Determine the (x, y) coordinate at the center of the cell enclosing the given text.  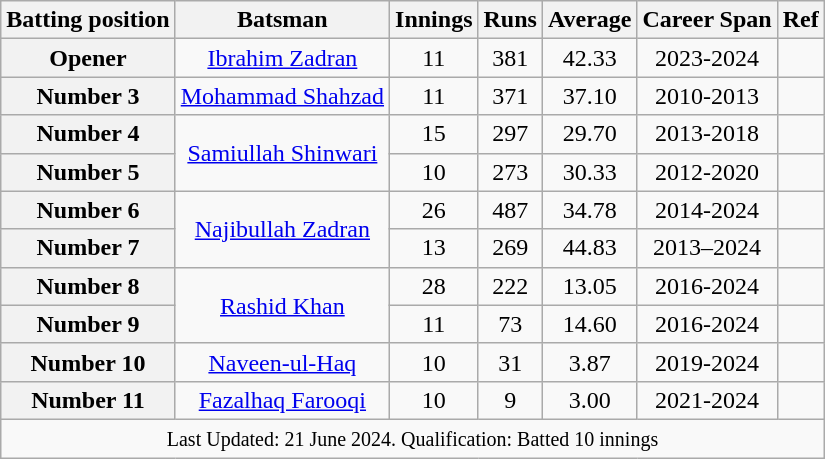
Average (590, 20)
31 (510, 362)
Ibrahim Zadran (282, 58)
381 (510, 58)
Batting position (88, 20)
29.70 (590, 134)
2014-2024 (707, 210)
2023-2024 (707, 58)
2012-2020 (707, 172)
37.10 (590, 96)
Last Updated: 21 June 2024. Qualification: Batted 10 innings (412, 438)
Innings (434, 20)
73 (510, 324)
Najibullah Zadran (282, 229)
15 (434, 134)
Number 8 (88, 286)
Batsman (282, 20)
13.05 (590, 286)
Career Span (707, 20)
Number 10 (88, 362)
Number 6 (88, 210)
2021-2024 (707, 400)
Number 3 (88, 96)
30.33 (590, 172)
269 (510, 248)
Mohammad Shahzad (282, 96)
273 (510, 172)
Number 9 (88, 324)
26 (434, 210)
3.00 (590, 400)
Rashid Khan (282, 305)
34.78 (590, 210)
Number 5 (88, 172)
222 (510, 286)
487 (510, 210)
Opener (88, 58)
Number 11 (88, 400)
Samiullah Shinwari (282, 153)
Number 7 (88, 248)
9 (510, 400)
Number 4 (88, 134)
2010-2013 (707, 96)
Fazalhaq Farooqi (282, 400)
371 (510, 96)
3.87 (590, 362)
14.60 (590, 324)
297 (510, 134)
2013-2018 (707, 134)
2019-2024 (707, 362)
2013–2024 (707, 248)
Runs (510, 20)
44.83 (590, 248)
Naveen-ul-Haq (282, 362)
Ref (800, 20)
13 (434, 248)
28 (434, 286)
42.33 (590, 58)
